Pinpoint the cell where the given text exists, returning its [X, Y] midpoint coordinate. 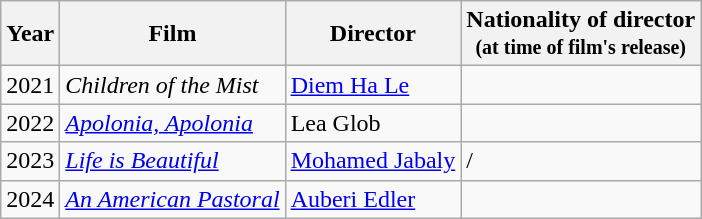
Year [30, 34]
/ [581, 161]
2023 [30, 161]
2022 [30, 123]
Auberi Edler [373, 199]
Film [172, 34]
Lea Glob [373, 123]
2021 [30, 85]
Nationality of director(at time of film's release) [581, 34]
2024 [30, 199]
Director [373, 34]
Mohamed Jabaly [373, 161]
An American Pastoral [172, 199]
Diem Ha Le [373, 85]
Life is Beautiful [172, 161]
Children of the Mist [172, 85]
Apolonia, Apolonia [172, 123]
